Scan for the cell matching the given text and deliver its [X, Y] coordinate at center. 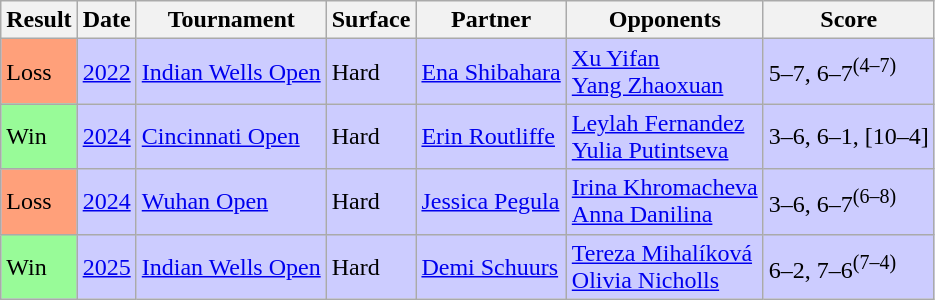
Cincinnati Open [231, 136]
Leylah Fernandez Yulia Putintseva [664, 136]
5–7, 6–7(4–7) [848, 72]
Ena Shibahara [491, 72]
Opponents [664, 20]
Result [39, 20]
Partner [491, 20]
2025 [106, 266]
Demi Schuurs [491, 266]
3–6, 6–1, [10–4] [848, 136]
Surface [371, 20]
Jessica Pegula [491, 202]
Tereza Mihalíková Olivia Nicholls [664, 266]
Erin Routliffe [491, 136]
Xu Yifan Yang Zhaoxuan [664, 72]
Score [848, 20]
3–6, 6–7(6–8) [848, 202]
Wuhan Open [231, 202]
Date [106, 20]
Tournament [231, 20]
2022 [106, 72]
6–2, 7–6(7–4) [848, 266]
Irina Khromacheva Anna Danilina [664, 202]
